Identify which cell holds the provided text, then report its (x, y) central coordinate. 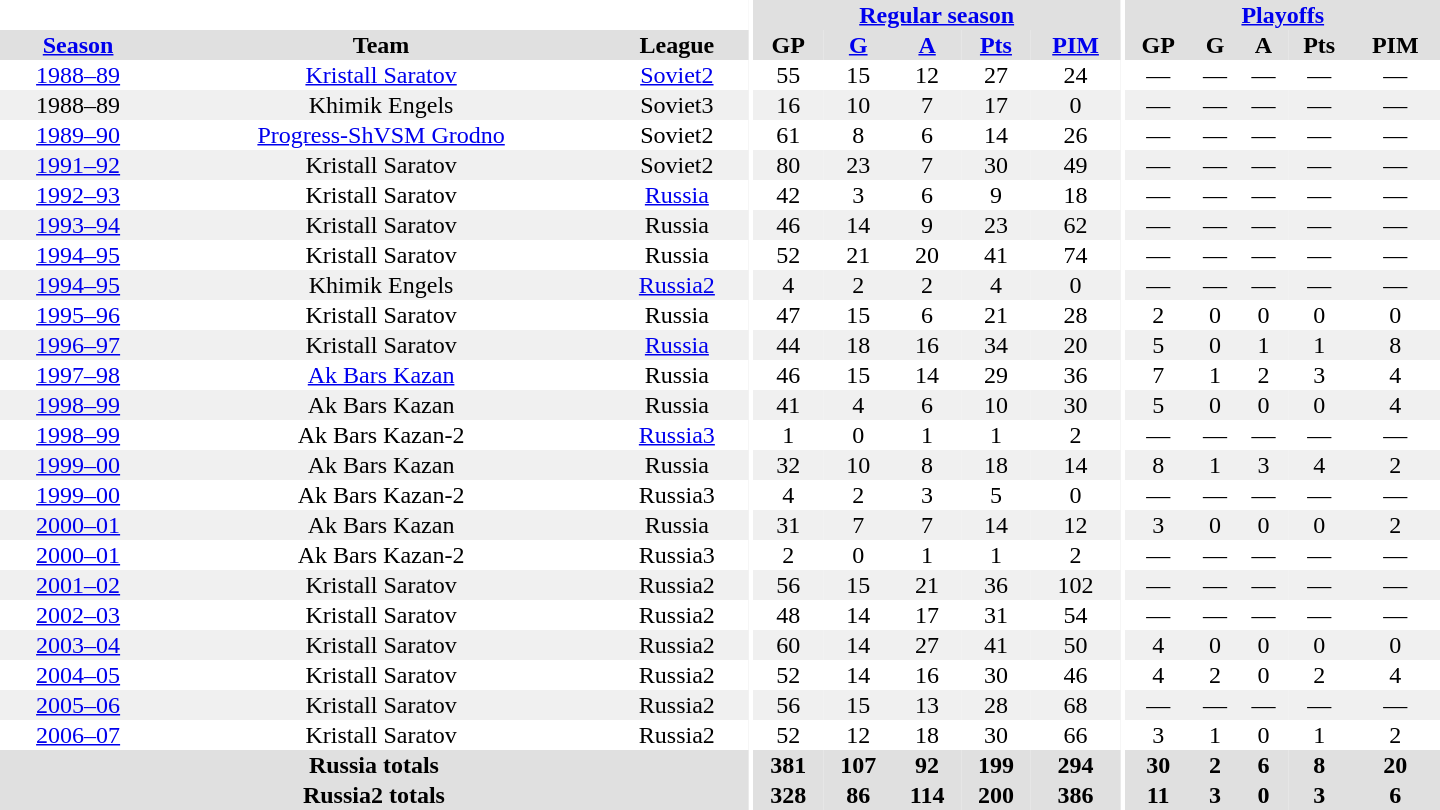
80 (788, 165)
47 (788, 315)
29 (996, 375)
199 (996, 765)
2006–07 (78, 735)
2003–04 (78, 645)
32 (788, 465)
24 (1076, 75)
48 (788, 615)
2001–02 (78, 585)
92 (927, 765)
68 (1076, 705)
60 (788, 645)
Russia totals (374, 765)
1992–93 (78, 195)
114 (927, 795)
2005–06 (78, 705)
74 (1076, 255)
Playoffs (1283, 15)
34 (996, 345)
49 (1076, 165)
Russia2 totals (374, 795)
1997–98 (78, 375)
1991–92 (78, 165)
11 (1158, 795)
55 (788, 75)
1989–90 (78, 135)
107 (858, 765)
62 (1076, 225)
200 (996, 795)
102 (1076, 585)
1996–97 (78, 345)
Progress-ShVSM Grodno (381, 135)
328 (788, 795)
Team (381, 45)
13 (927, 705)
Season (78, 45)
66 (1076, 735)
381 (788, 765)
386 (1076, 795)
44 (788, 345)
86 (858, 795)
50 (1076, 645)
League (677, 45)
54 (1076, 615)
Soviet3 (677, 105)
1993–94 (78, 225)
1995–96 (78, 315)
Regular season (936, 15)
2004–05 (78, 675)
26 (1076, 135)
42 (788, 195)
61 (788, 135)
294 (1076, 765)
2002–03 (78, 615)
